Output the [x, y] coordinate of the center of the cell containing the given text.  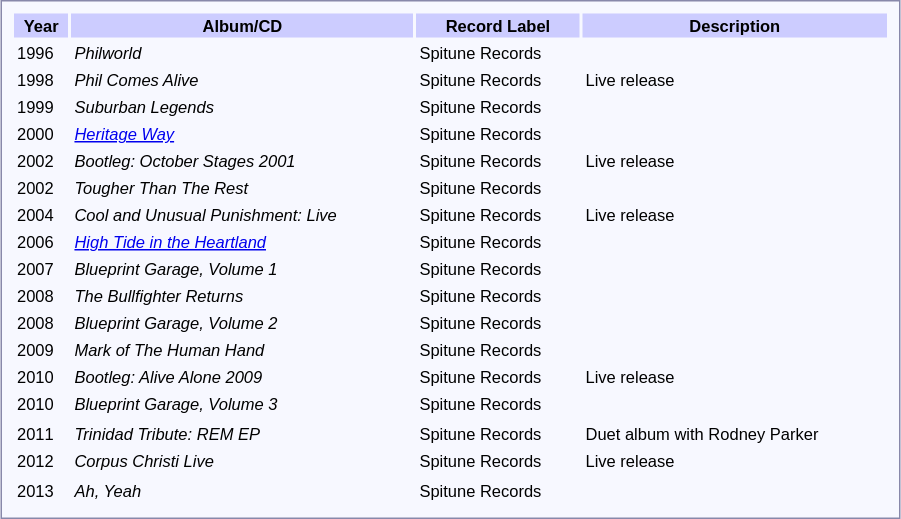
Duet album with Rodney Parker [734, 434]
Corpus Christi Live [242, 460]
2000 [41, 134]
The Bullfighter Returns [242, 296]
Philworld [242, 52]
2007 [41, 268]
Blueprint Garage, Volume 1 [242, 268]
1999 [41, 106]
Bootleg: Alive Alone 2009 [242, 376]
Record Label [498, 26]
1996 [41, 52]
Description [734, 26]
2009 [41, 350]
Mark of The Human Hand [242, 350]
Year [41, 26]
Phil Comes Alive [242, 80]
Cool and Unusual Punishment: Live [242, 214]
Blueprint Garage, Volume 3 [242, 404]
Blueprint Garage, Volume 2 [242, 322]
Trinidad Tribute: REM EP [242, 434]
2011 [41, 434]
2006 [41, 242]
2012 [41, 460]
Album/CD [242, 26]
Tougher Than The Rest [242, 188]
2013 [41, 490]
Bootleg: October Stages 2001 [242, 160]
Ah, Yeah [242, 490]
High Tide in the Heartland [242, 242]
Suburban Legends [242, 106]
Heritage Way [242, 134]
2004 [41, 214]
1998 [41, 80]
